Provide the (X, Y) coordinate of the cell's center where the given text is located.  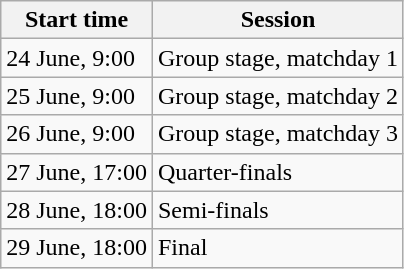
Group stage, matchday 2 (278, 96)
Semi-finals (278, 210)
29 June, 18:00 (77, 248)
24 June, 9:00 (77, 58)
Final (278, 248)
Start time (77, 20)
28 June, 18:00 (77, 210)
Group stage, matchday 3 (278, 134)
Quarter-finals (278, 172)
Session (278, 20)
27 June, 17:00 (77, 172)
Group stage, matchday 1 (278, 58)
25 June, 9:00 (77, 96)
26 June, 9:00 (77, 134)
